Output the [x, y] coordinate of the center of the cell containing the given text.  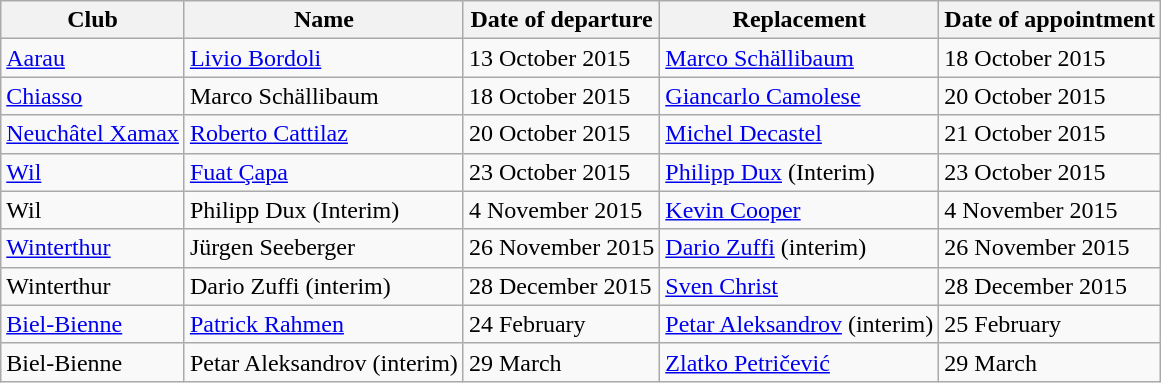
Fuat Çapa [324, 172]
Name [324, 20]
Chiasso [93, 96]
Livio Bordoli [324, 58]
Patrick Rahmen [324, 324]
Jürgen Seeberger [324, 248]
Roberto Cattilaz [324, 134]
Neuchâtel Xamax [93, 134]
Club [93, 20]
Zlatko Petričević [800, 362]
Kevin Cooper [800, 210]
Aarau [93, 58]
21 October 2015 [1050, 134]
Replacement [800, 20]
Date of appointment [1050, 20]
25 February [1050, 324]
24 February [561, 324]
Date of departure [561, 20]
Michel Decastel [800, 134]
13 October 2015 [561, 58]
Giancarlo Camolese [800, 96]
Sven Christ [800, 286]
